Detect which cell encompasses the target text, then output its (X, Y) center coordinate. 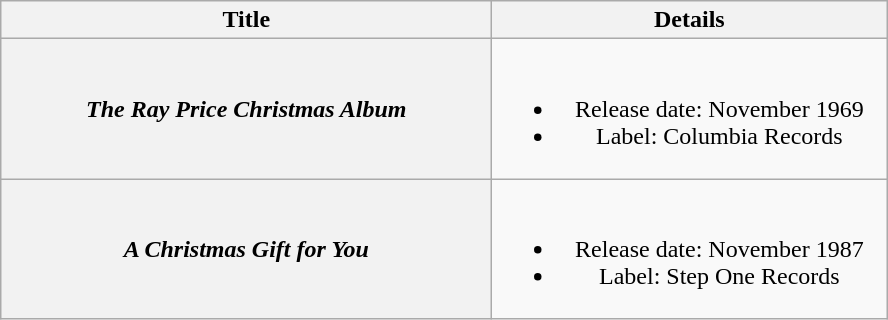
Release date: November 1987Label: Step One Records (690, 249)
Title (246, 20)
Release date: November 1969Label: Columbia Records (690, 109)
A Christmas Gift for You (246, 249)
Details (690, 20)
The Ray Price Christmas Album (246, 109)
